For the text-containing cell, return its midpoint in [X, Y] coordinate format. 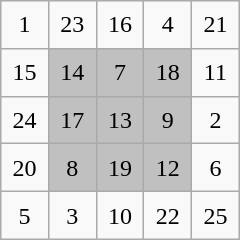
13 [120, 120]
25 [216, 216]
5 [25, 216]
24 [25, 120]
8 [72, 168]
3 [72, 216]
6 [216, 168]
15 [25, 72]
20 [25, 168]
19 [120, 168]
1 [25, 25]
4 [168, 25]
17 [72, 120]
14 [72, 72]
2 [216, 120]
21 [216, 25]
12 [168, 168]
23 [72, 25]
18 [168, 72]
16 [120, 25]
7 [120, 72]
10 [120, 216]
11 [216, 72]
9 [168, 120]
22 [168, 216]
